Search for the cell housing the specified text and yield its (X, Y) center coordinate. 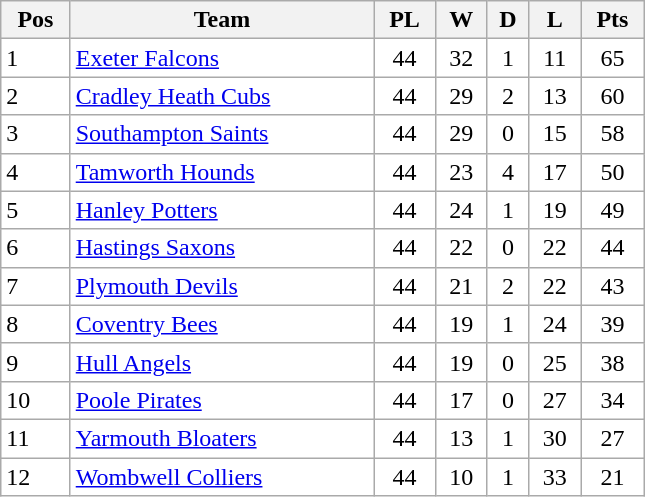
32 (461, 58)
8 (36, 324)
Hull Angels (222, 362)
43 (613, 286)
PL (405, 20)
33 (555, 477)
Coventry Bees (222, 324)
3 (36, 134)
Wombwell Colliers (222, 477)
Tamworth Hounds (222, 172)
39 (613, 324)
34 (613, 400)
Exeter Falcons (222, 58)
60 (613, 96)
Poole Pirates (222, 400)
Hastings Saxons (222, 248)
Team (222, 20)
58 (613, 134)
15 (555, 134)
30 (555, 438)
12 (36, 477)
Plymouth Devils (222, 286)
Pos (36, 20)
25 (555, 362)
Yarmouth Bloaters (222, 438)
L (555, 20)
6 (36, 248)
5 (36, 210)
38 (613, 362)
49 (613, 210)
9 (36, 362)
Hanley Potters (222, 210)
D (508, 20)
7 (36, 286)
50 (613, 172)
65 (613, 58)
Cradley Heath Cubs (222, 96)
Pts (613, 20)
23 (461, 172)
W (461, 20)
Southampton Saints (222, 134)
